Search for the cell housing the specified text and yield its [X, Y] center coordinate. 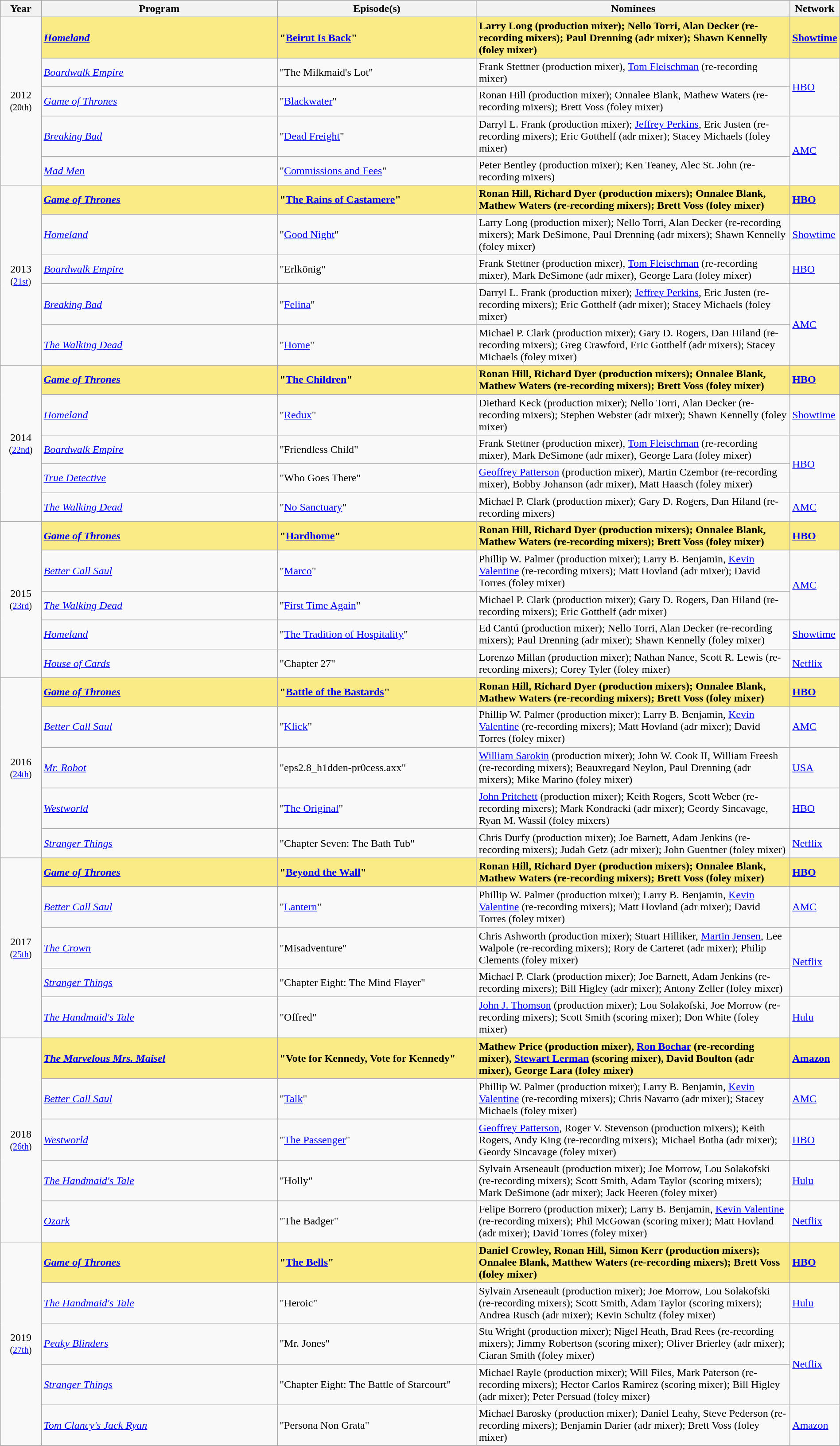
"Battle of the Bastards" [377, 692]
"The Passenger" [377, 1140]
2017 (25th) [21, 947]
Peter Bentley (production mixer); Ken Teaney, Alec St. John (re-recording mixers) [633, 171]
"The Children" [377, 379]
"Felina" [377, 304]
"Chapter 27" [377, 663]
Mr. Robot [159, 768]
"Mr. Jones" [377, 1344]
"Blackwater" [377, 101]
"Beyond the Wall" [377, 872]
Geoffrey Patterson (production mixer), Martin Czembor (re-recording mixer), Bobby Johanson (adr mixer), Matt Haasch (foley mixer) [633, 479]
Ed Cantú (production mixer); Nello Torri, Alan Decker (re-recording mixers); Paul Drenning (adr mixer); Shawn Kennelly (foley mixer) [633, 635]
Program [159, 9]
Episode(s) [377, 9]
Chris Durfy (production mixer); Joe Barnett, Adam Jenkins (re-recording mixers); Judah Getz (adr mixer); John Guentner (foley mixer) [633, 843]
John J. Thomson (production mixer); Lou Solakofski, Joe Morrow (re-recording mixers); Scott Smith (scoring mixer); Don White (foley mixer) [633, 1017]
Nominees [633, 9]
2015 (23rd) [21, 600]
"Misadventure" [377, 947]
"Lantern" [377, 907]
"Hardhome" [377, 536]
Ronan Hill (production mixer); Onnalee Blank, Mathew Waters (re-recording mixers); Brett Voss (foley mixer) [633, 101]
2019 (27th) [21, 1344]
"No Sanctuary" [377, 507]
True Detective [159, 479]
2013 (21st) [21, 275]
"The Tradition of Hospitality" [377, 635]
Frank Stettner (production mixer), Tom Fleischman (re-recording mixer) [633, 73]
USA [815, 768]
Mad Men [159, 171]
Peaky Blinders [159, 1344]
"Good Night" [377, 234]
"The Badger" [377, 1221]
The Marvelous Mrs. Maisel [159, 1058]
Larry Long (production mixer); Nello Torri, Alan Decker (re-recording mixers); Paul Drenning (adr mixer); Shawn Kennelly (foley mixer) [633, 38]
Michael P. Clark (production mixer); Joe Barnett, Adam Jenkins (re-recording mixers); Bill Higley (adr mixer); Antony Zeller (foley mixer) [633, 983]
"Beirut Is Back" [377, 38]
"The Bells" [377, 1262]
"eps2.8_h1dden-pr0cess.axx" [377, 768]
House of Cards [159, 663]
"Chapter Eight: The Battle of Starcourt" [377, 1384]
Michael Barosky (production mixer); Daniel Leahy, Steve Pederson (re-recording mixers); Benjamin Darier (adr mixer); Brett Voss (foley mixer) [633, 1425]
"Marco" [377, 571]
"Vote for Kennedy, Vote for Kennedy" [377, 1058]
Daniel Crowley, Ronan Hill, Simon Kerr (production mixers); Onnalee Blank, Matthew Waters (re-recording mixers); Brett Voss (foley mixer) [633, 1262]
"Offred" [377, 1017]
2016 (24th) [21, 768]
Year [21, 9]
Michael P. Clark (production mixer); Gary D. Rogers, Dan Hiland (re-recording mixers) [633, 507]
"Commissions and Fees" [377, 171]
Network [815, 9]
"Persona Non Grata" [377, 1425]
"Friendless Child" [377, 449]
2012 (20th) [21, 101]
Diethard Keck (production mixer); Nello Torri, Alan Decker (re-recording mixers); Stephen Webster (adr mixer); Shawn Kennelly (foley mixer) [633, 415]
"Home" [377, 345]
Michael P. Clark (production mixer); Gary D. Rogers, Dan Hiland (re-recording mixers); Eric Gotthelf (adr mixer) [633, 605]
Ozark [159, 1221]
2014 (22nd) [21, 443]
"Dead Freight" [377, 136]
Lorenzo Millan (production mixer); Nathan Nance, Scott R. Lewis (re-recording mixers); Corey Tyler (foley mixer) [633, 663]
2018 (26th) [21, 1140]
"Chapter Seven: The Bath Tub" [377, 843]
"Chapter Eight: The Mind Flayer" [377, 983]
"First Time Again" [377, 605]
"The Rains of Castamere" [377, 199]
The Crown [159, 947]
"The Original" [377, 808]
"Talk" [377, 1099]
"Who Goes There" [377, 479]
"Holly" [377, 1181]
"Heroic" [377, 1303]
Tom Clancy's Jack Ryan [159, 1425]
"Redux" [377, 415]
"Erlkönig" [377, 269]
"Klick" [377, 727]
"The Milkmaid's Lot" [377, 73]
